Search for the cell housing the specified text and yield its (x, y) center coordinate. 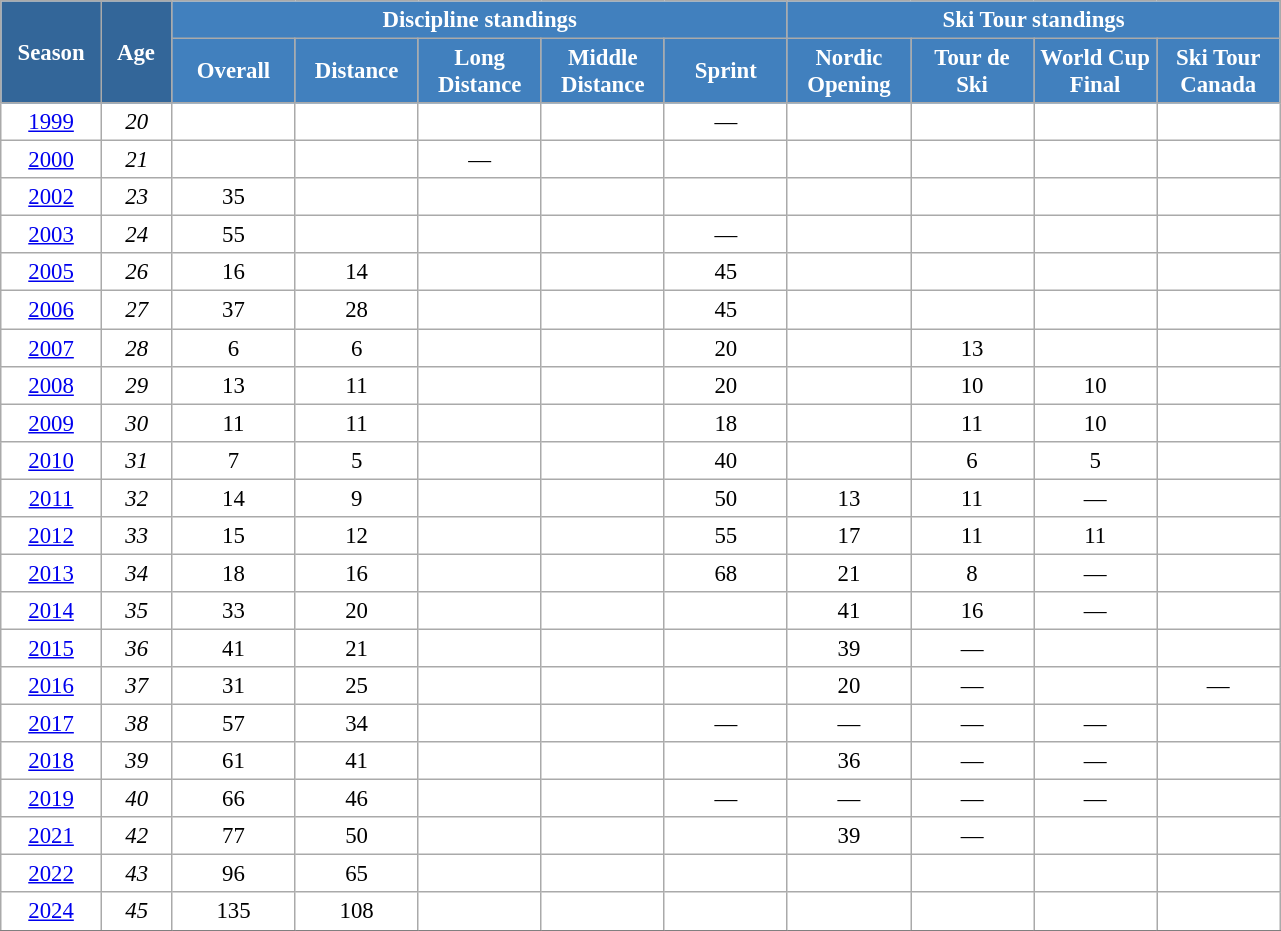
2017 (52, 724)
Long Distance (480, 72)
17 (848, 536)
68 (726, 573)
2003 (52, 235)
2024 (52, 912)
2015 (52, 648)
38 (136, 724)
2002 (52, 197)
2012 (52, 536)
2022 (52, 874)
Discipline standings (480, 20)
Tour deSki (972, 72)
2009 (52, 423)
2021 (52, 836)
2011 (52, 498)
27 (136, 310)
2006 (52, 310)
96 (234, 874)
23 (136, 197)
Distance (356, 72)
2007 (52, 348)
2008 (52, 385)
43 (136, 874)
2000 (52, 160)
57 (234, 724)
9 (356, 498)
29 (136, 385)
42 (136, 836)
2010 (52, 460)
30 (136, 423)
46 (356, 799)
Ski Tour standings (1033, 20)
135 (234, 912)
7 (234, 460)
Overall (234, 72)
15 (234, 536)
Season (52, 52)
2019 (52, 799)
2014 (52, 611)
World CupFinal (1096, 72)
1999 (52, 122)
66 (234, 799)
Ski TourCanada (1218, 72)
2005 (52, 273)
26 (136, 273)
61 (234, 761)
Age (136, 52)
77 (234, 836)
32 (136, 498)
25 (356, 686)
2016 (52, 686)
2013 (52, 573)
65 (356, 874)
12 (356, 536)
2018 (52, 761)
NordicOpening (848, 72)
8 (972, 573)
108 (356, 912)
Sprint (726, 72)
Middle Distance (602, 72)
24 (136, 235)
